Return (X, Y) of the center of cell containing provided text 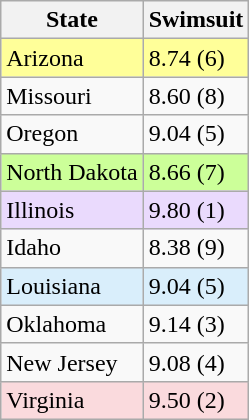
New Jersey (72, 362)
Missouri (72, 96)
9.08 (4) (196, 362)
8.60 (8) (196, 96)
Oklahoma (72, 324)
8.66 (7) (196, 172)
Louisiana (72, 286)
Virginia (72, 400)
9.50 (2) (196, 400)
State (72, 20)
9.14 (3) (196, 324)
8.38 (9) (196, 248)
Idaho (72, 248)
North Dakota (72, 172)
Oregon (72, 134)
9.80 (1) (196, 210)
Arizona (72, 58)
Illinois (72, 210)
8.74 (6) (196, 58)
Swimsuit (196, 20)
